From the cell containing the given text, extract its center point as [X, Y] coordinate. 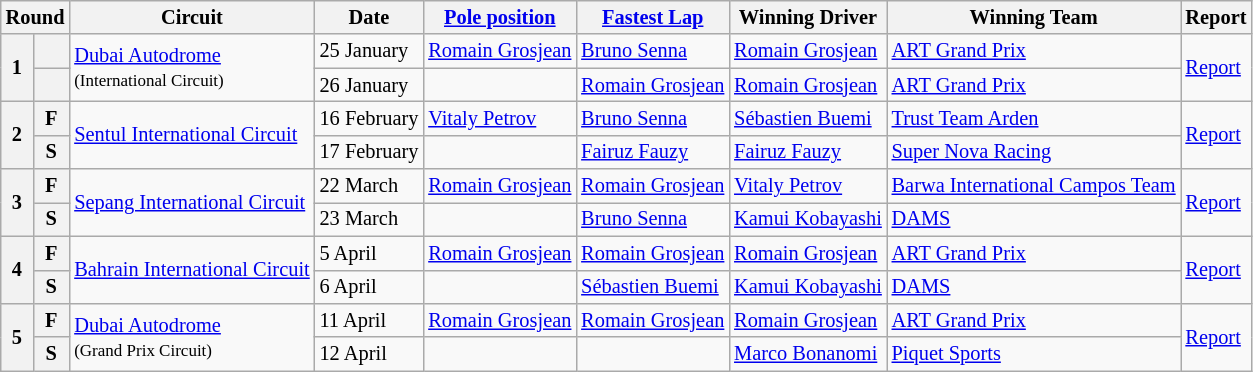
12 April [370, 354]
22 March [370, 186]
Pole position [500, 17]
Barwa International Campos Team [1034, 186]
Marco Bonanomi [808, 354]
2 [17, 134]
5 April [370, 253]
11 April [370, 320]
5 [17, 336]
Circuit [192, 17]
3 [17, 202]
1 [17, 68]
Sentul International Circuit [192, 134]
Bahrain International Circuit [192, 270]
16 February [370, 118]
Dubai Autodrome(International Circuit) [192, 68]
Winning Team [1034, 17]
Round [36, 17]
Winning Driver [808, 17]
23 March [370, 219]
4 [17, 270]
Fastest Lap [652, 17]
Sepang International Circuit [192, 202]
Piquet Sports [1034, 354]
Dubai Autodrome(Grand Prix Circuit) [192, 336]
26 January [370, 85]
6 April [370, 287]
Trust Team Arden [1034, 118]
Date [370, 17]
Super Nova Racing [1034, 152]
17 February [370, 152]
25 January [370, 51]
